Identify which cell holds the provided text, then report its [x, y] central coordinate. 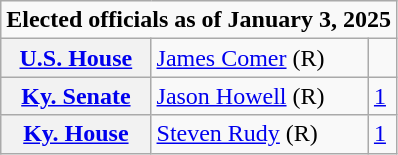
U.S. House [76, 58]
James Comer (R) [260, 58]
Steven Rudy (R) [260, 134]
Jason Howell (R) [260, 96]
Ky. Senate [76, 96]
Ky. House [76, 134]
Elected officials as of January 3, 2025 [199, 20]
